Search for the cell housing the specified text and yield its [X, Y] center coordinate. 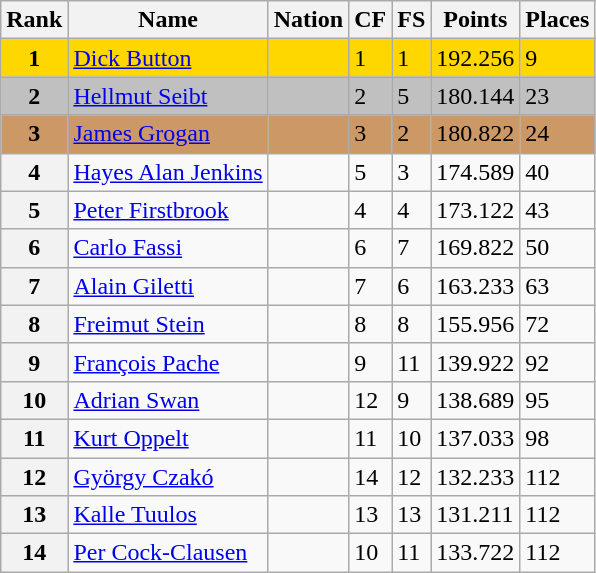
Hayes Alan Jenkins [168, 172]
Alain Giletti [168, 286]
92 [558, 362]
Per Cock-Clausen [168, 553]
Rank [34, 20]
Freimut Stein [168, 324]
Nation [308, 20]
98 [558, 438]
180.822 [476, 134]
169.822 [476, 248]
43 [558, 210]
138.689 [476, 400]
163.233 [476, 286]
139.922 [476, 362]
137.033 [476, 438]
Adrian Swan [168, 400]
Kalle Tuulos [168, 515]
131.211 [476, 515]
Points [476, 20]
Carlo Fassi [168, 248]
192.256 [476, 58]
23 [558, 96]
György Czakó [168, 477]
24 [558, 134]
50 [558, 248]
72 [558, 324]
François Pache [168, 362]
95 [558, 400]
132.233 [476, 477]
174.589 [476, 172]
Peter Firstbrook [168, 210]
Kurt Oppelt [168, 438]
155.956 [476, 324]
Dick Button [168, 58]
173.122 [476, 210]
James Grogan [168, 134]
63 [558, 286]
180.144 [476, 96]
40 [558, 172]
FS [412, 20]
133.722 [476, 553]
Places [558, 20]
CF [370, 20]
Hellmut Seibt [168, 96]
Name [168, 20]
